Detect which cell encompasses the target text, then output its (X, Y) center coordinate. 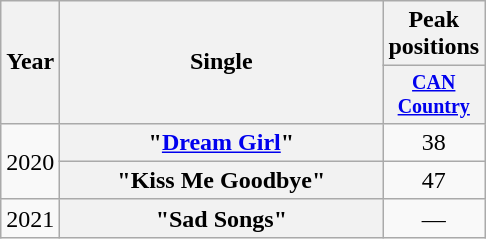
CANCountry (434, 94)
47 (434, 180)
— (434, 218)
"Dream Girl" (222, 142)
38 (434, 142)
2021 (30, 218)
Peakpositions (434, 34)
2020 (30, 161)
Year (30, 62)
Single (222, 62)
"Kiss Me Goodbye" (222, 180)
"Sad Songs" (222, 218)
